Determine the (x, y) coordinate at the center of the cell enclosing the given text.  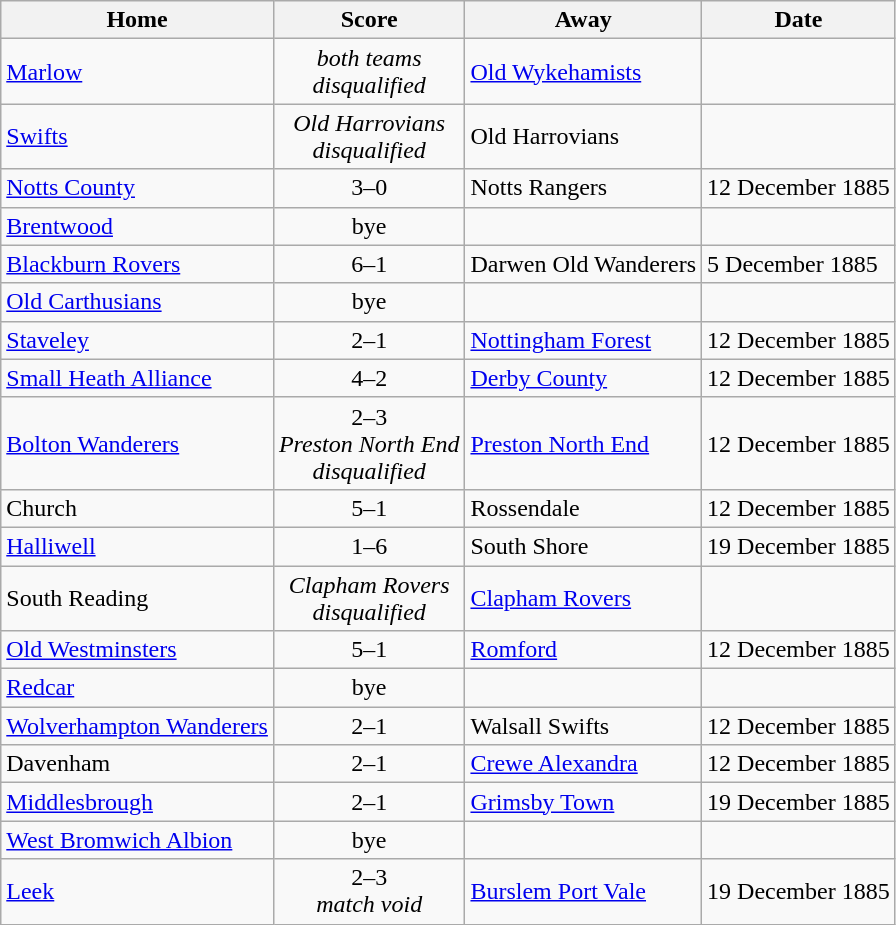
Grimsby Town (584, 802)
Notts Rangers (584, 188)
Staveley (138, 340)
Preston North End (584, 443)
Leek (138, 892)
Old Carthusians (138, 302)
South Reading (138, 598)
Old Harroviansdisqualified (369, 136)
Old Harrovians (584, 136)
1–6 (369, 546)
Bolton Wanderers (138, 443)
Date (799, 20)
5 December 1885 (799, 264)
2–3match void (369, 892)
4–2 (369, 378)
Old Westminsters (138, 650)
Halliwell (138, 546)
Walsall Swifts (584, 726)
Nottingham Forest (584, 340)
Marlow (138, 72)
Darwen Old Wanderers (584, 264)
Home (138, 20)
Middlesbrough (138, 802)
Notts County (138, 188)
Redcar (138, 688)
Rossendale (584, 508)
Away (584, 20)
Romford (584, 650)
Clapham Rovers (584, 598)
Davenham (138, 764)
Brentwood (138, 226)
3–0 (369, 188)
Derby County (584, 378)
South Shore (584, 546)
Blackburn Rovers (138, 264)
Score (369, 20)
Clapham Roversdisqualified (369, 598)
both teamsdisqualified (369, 72)
Small Heath Alliance (138, 378)
Church (138, 508)
2–3Preston North Enddisqualified (369, 443)
Burslem Port Vale (584, 892)
Wolverhampton Wanderers (138, 726)
6–1 (369, 264)
West Bromwich Albion (138, 840)
Swifts (138, 136)
Old Wykehamists (584, 72)
Crewe Alexandra (584, 764)
